Pinpoint the cell where the given text exists, returning its [X, Y] midpoint coordinate. 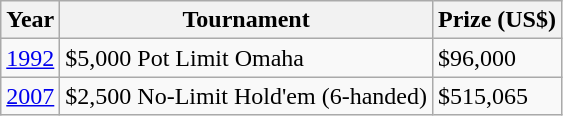
$5,000 Pot Limit Omaha [246, 58]
$96,000 [496, 58]
2007 [30, 96]
Year [30, 20]
$2,500 No-Limit Hold'em (6-handed) [246, 96]
Tournament [246, 20]
Prize (US$) [496, 20]
$515,065 [496, 96]
1992 [30, 58]
